Scan for the cell matching the given text and deliver its (x, y) coordinate at center. 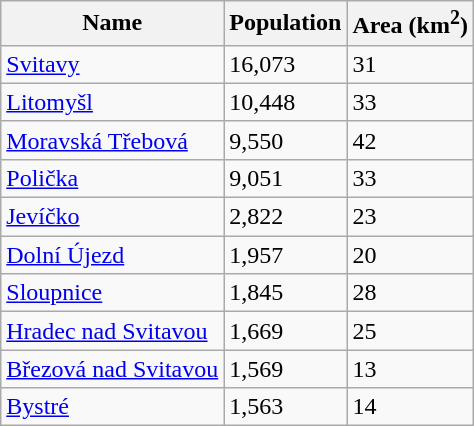
Hradec nad Svitavou (112, 331)
Jevíčko (112, 217)
31 (410, 64)
10,448 (286, 102)
9,051 (286, 178)
25 (410, 331)
Sloupnice (112, 293)
20 (410, 255)
28 (410, 293)
1,569 (286, 369)
2,822 (286, 217)
Population (286, 24)
1,563 (286, 407)
16,073 (286, 64)
Polička (112, 178)
1,845 (286, 293)
13 (410, 369)
Area (km2) (410, 24)
Dolní Újezd (112, 255)
1,957 (286, 255)
23 (410, 217)
Moravská Třebová (112, 140)
Bystré (112, 407)
Březová nad Svitavou (112, 369)
14 (410, 407)
1,669 (286, 331)
Litomyšl (112, 102)
Name (112, 24)
Svitavy (112, 64)
9,550 (286, 140)
42 (410, 140)
